Extract the (x, y) coordinate from the center of the cell holding the provided text.  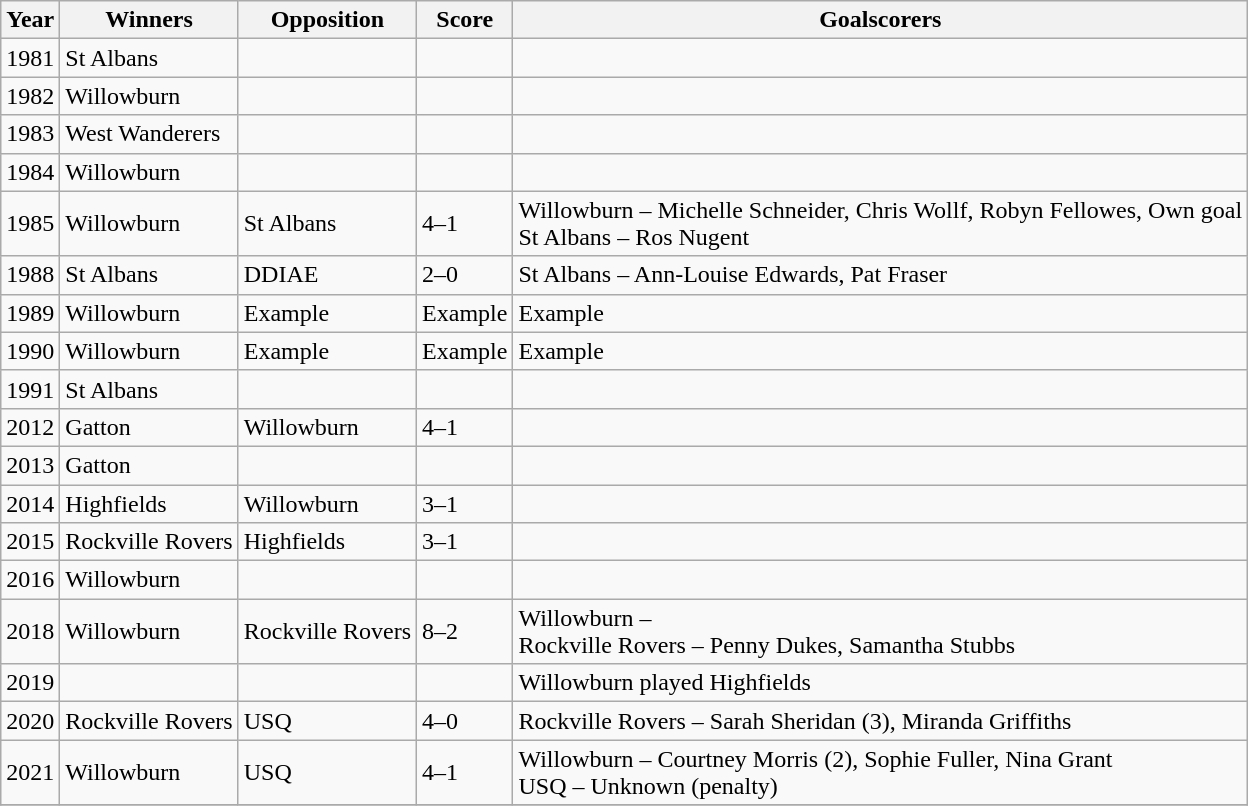
Winners (149, 20)
2012 (30, 427)
2018 (30, 632)
Willowburn –Rockville Rovers – Penny Dukes, Samantha Stubbs (880, 632)
Opposition (327, 20)
1991 (30, 389)
1981 (30, 58)
1988 (30, 275)
1990 (30, 351)
Willowburn – Michelle Schneider, Chris Wollf, Robyn Fellowes, Own goalSt Albans – Ros Nugent (880, 224)
1982 (30, 96)
4–0 (465, 721)
Rockville Rovers – Sarah Sheridan (3), Miranda Griffiths (880, 721)
8–2 (465, 632)
West Wanderers (149, 134)
2020 (30, 721)
Goalscorers (880, 20)
1985 (30, 224)
1984 (30, 172)
2019 (30, 683)
DDIAE (327, 275)
Year (30, 20)
2021 (30, 772)
2016 (30, 580)
Score (465, 20)
2015 (30, 542)
1989 (30, 313)
1983 (30, 134)
Willowburn played Highfields (880, 683)
2–0 (465, 275)
St Albans – Ann-Louise Edwards, Pat Fraser (880, 275)
Willowburn – Courtney Morris (2), Sophie Fuller, Nina GrantUSQ – Unknown (penalty) (880, 772)
2014 (30, 503)
2013 (30, 465)
